Extract the (x, y) coordinate from the center of the cell holding the provided text.  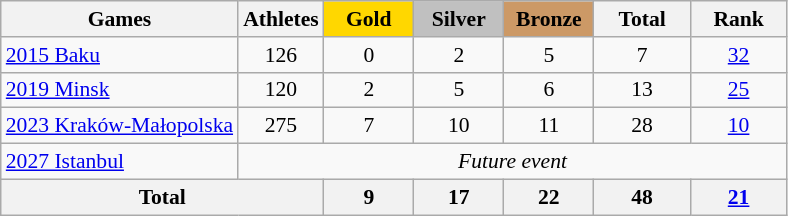
120 (281, 90)
Athletes (281, 19)
48 (642, 197)
9 (369, 197)
2015 Baku (120, 55)
6 (549, 90)
2027 Istanbul (120, 162)
Silver (459, 19)
Rank (738, 19)
17 (459, 197)
21 (738, 197)
25 (738, 90)
Bronze (549, 19)
Future event (512, 162)
2019 Minsk (120, 90)
Gold (369, 19)
Games (120, 19)
13 (642, 90)
126 (281, 55)
28 (642, 126)
11 (549, 126)
2023 Kraków-Małopolska (120, 126)
0 (369, 55)
275 (281, 126)
22 (549, 197)
32 (738, 55)
